Capture the cell that displays the provided text and extract its (x, y) central coordinate. 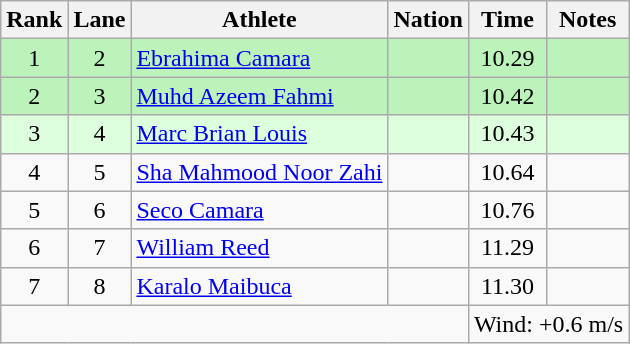
Sha Mahmood Noor Zahi (260, 172)
1 (34, 58)
Notes (588, 20)
11.29 (507, 248)
10.76 (507, 210)
Marc Brian Louis (260, 134)
Ebrahima Camara (260, 58)
10.64 (507, 172)
Athlete (260, 20)
8 (100, 286)
Muhd Azeem Fahmi (260, 96)
Wind: +0.6 m/s (548, 324)
Nation (428, 20)
Time (507, 20)
10.42 (507, 96)
11.30 (507, 286)
Lane (100, 20)
Seco Camara (260, 210)
Rank (34, 20)
10.29 (507, 58)
William Reed (260, 248)
Karalo Maibuca (260, 286)
10.43 (507, 134)
